Return [x, y] of the center of cell containing provided text 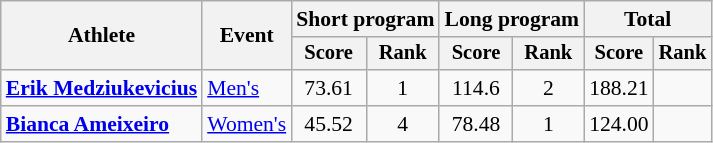
Erik Medziukevicius [102, 88]
188.21 [618, 88]
Total [648, 19]
78.48 [476, 124]
73.61 [328, 88]
Athlete [102, 36]
Short program [365, 19]
45.52 [328, 124]
114.6 [476, 88]
2 [548, 88]
4 [402, 124]
Bianca Ameixeiro [102, 124]
Men's [246, 88]
Event [246, 36]
124.00 [618, 124]
Long program [512, 19]
Women's [246, 124]
